Find where the given text appears and provide that cell's center as [X, Y] coordinate. 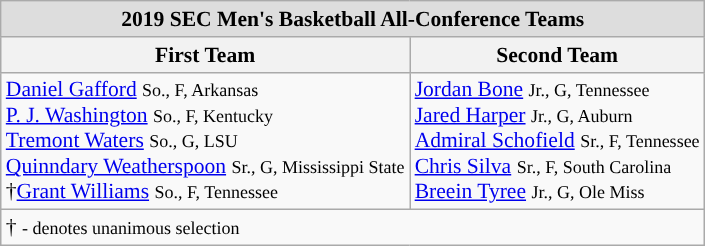
Second Team [558, 55]
First Team [206, 55]
2019 SEC Men's Basketball All-Conference Teams [353, 19]
† - denotes unanimous selection [353, 228]
